Search for the cell housing the specified text and yield its (x, y) center coordinate. 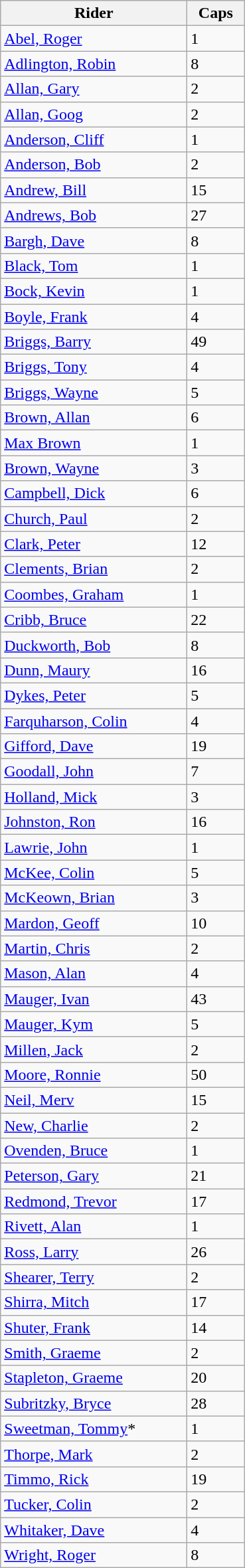
Tucker, Colin (94, 1504)
Shirra, Mitch (94, 1302)
Abel, Roger (94, 39)
21 (216, 1176)
Lawrie, John (94, 847)
Peterson, Gary (94, 1176)
Redmond, Trevor (94, 1201)
Briggs, Tony (94, 367)
Moore, Ronnie (94, 1075)
Clark, Peter (94, 544)
28 (216, 1403)
Holland, Mick (94, 797)
Campbell, Dick (94, 493)
Farquharson, Colin (94, 721)
22 (216, 620)
Briggs, Wayne (94, 392)
Millen, Jack (94, 1049)
Brown, Allan (94, 418)
New, Charlie (94, 1126)
Sweetman, Tommy* (94, 1429)
49 (216, 342)
Cribb, Bruce (94, 620)
McKeown, Brian (94, 898)
Bargh, Dave (94, 240)
Andrews, Bob (94, 215)
Briggs, Barry (94, 342)
Ross, Larry (94, 1252)
Johnston, Ron (94, 822)
Neil, Merv (94, 1100)
Bock, Kevin (94, 291)
Mauger, Kym (94, 1024)
Black, Tom (94, 266)
Boyle, Frank (94, 317)
50 (216, 1075)
Dunn, Maury (94, 670)
Smith, Graeme (94, 1353)
10 (216, 923)
Church, Paul (94, 519)
Thorpe, Mark (94, 1454)
27 (216, 215)
Rivett, Alan (94, 1227)
7 (216, 772)
Anderson, Bob (94, 165)
Mauger, Ivan (94, 999)
Caps (216, 13)
Max Brown (94, 443)
Allan, Gary (94, 89)
20 (216, 1378)
Rider (94, 13)
Anderson, Cliff (94, 139)
Gifford, Dave (94, 746)
Shearer, Terry (94, 1277)
Adlington, Robin (94, 64)
Clements, Brian (94, 569)
Stapleton, Graeme (94, 1378)
Coombes, Graham (94, 594)
12 (216, 544)
Wright, Roger (94, 1555)
Whitaker, Dave (94, 1529)
Ovenden, Bruce (94, 1151)
Brown, Wayne (94, 468)
McKee, Colin (94, 873)
Timmo, Rick (94, 1479)
Shuter, Frank (94, 1328)
14 (216, 1328)
Subritzky, Bryce (94, 1403)
Mason, Alan (94, 974)
Andrew, Bill (94, 190)
Martin, Chris (94, 948)
43 (216, 999)
Goodall, John (94, 772)
Allan, Goog (94, 114)
Duckworth, Bob (94, 645)
26 (216, 1252)
Dykes, Peter (94, 695)
Mardon, Geoff (94, 923)
